Find where the given text appears and provide that cell's center as (X, Y) coordinate. 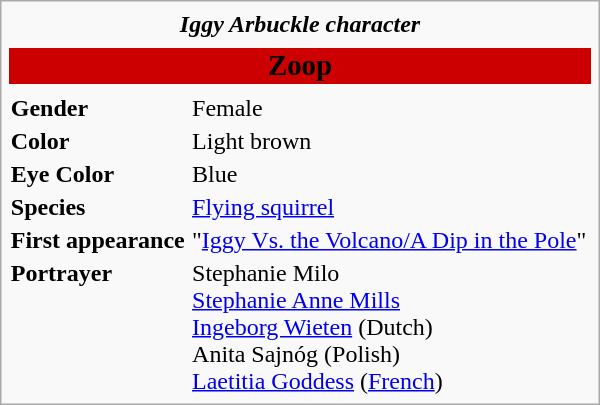
Color (98, 141)
Blue (391, 174)
Flying squirrel (391, 207)
"Iggy Vs. the Volcano/A Dip in the Pole" (391, 240)
Iggy Arbuckle character (300, 24)
First appearance (98, 240)
Eye Color (98, 174)
Portrayer (98, 327)
Zoop (300, 66)
Gender (98, 108)
Female (391, 108)
Species (98, 207)
Stephanie MiloStephanie Anne MillsIngeborg Wieten (Dutch)Anita Sajnóg (Polish)Laetitia Goddess (French) (391, 327)
Light brown (391, 141)
